Scan for the cell matching the given text and deliver its (x, y) coordinate at center. 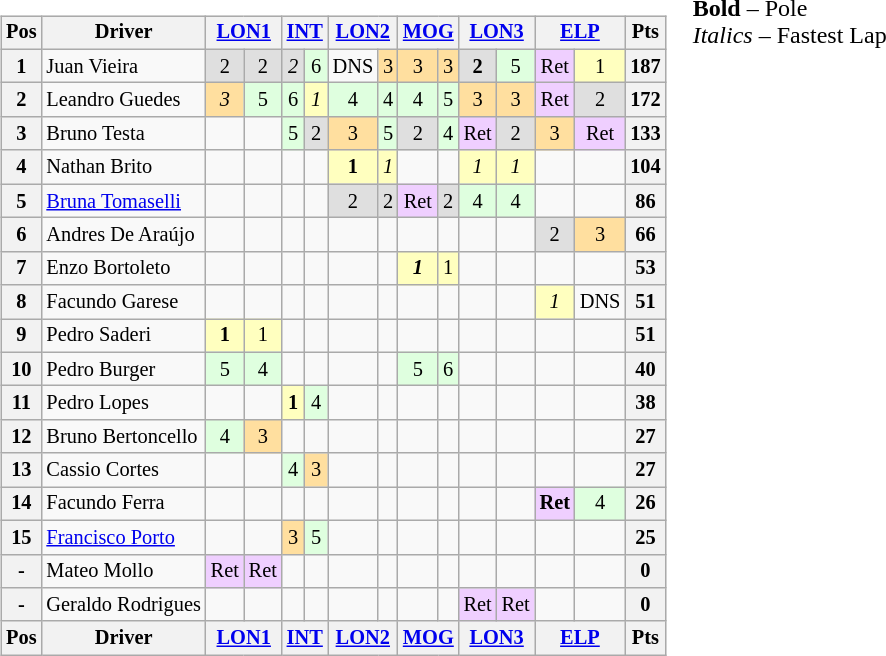
53 (645, 268)
133 (645, 134)
Facundo Ferra (123, 504)
Leandro Guedes (123, 100)
26 (645, 504)
38 (645, 403)
172 (645, 100)
Pedro Lopes (123, 403)
Geraldo Rodrigues (123, 605)
40 (645, 369)
15 (21, 537)
Juan Vieira (123, 66)
Cassio Cortes (123, 470)
14 (21, 504)
104 (645, 167)
9 (21, 336)
10 (21, 369)
25 (645, 537)
Nathan Brito (123, 167)
Facundo Garese (123, 302)
Pedro Burger (123, 369)
Bruno Testa (123, 134)
12 (21, 437)
8 (21, 302)
Mateo Mollo (123, 571)
66 (645, 235)
Enzo Bortoleto (123, 268)
Francisco Porto (123, 537)
Bruna Tomaselli (123, 201)
11 (21, 403)
187 (645, 66)
13 (21, 470)
Pedro Saderi (123, 336)
Andres De Araújo (123, 235)
7 (21, 268)
Bruno Bertoncello (123, 437)
86 (645, 201)
